Provide the (X, Y) coordinate of the cell's center where the given text is located.  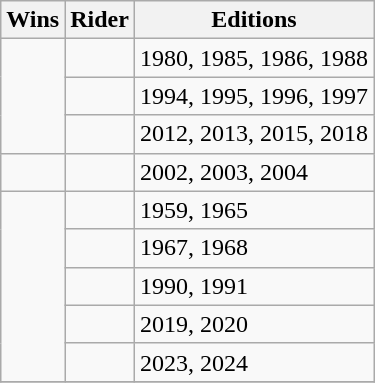
1994, 1995, 1996, 1997 (254, 96)
2019, 2020 (254, 324)
Wins (33, 20)
1990, 1991 (254, 286)
1980, 1985, 1986, 1988 (254, 58)
Rider (100, 20)
2002, 2003, 2004 (254, 172)
Editions (254, 20)
1967, 1968 (254, 248)
1959, 1965 (254, 210)
2012, 2013, 2015, 2018 (254, 134)
2023, 2024 (254, 362)
